Determine the [X, Y] coordinate at the center of the cell enclosing the given text.  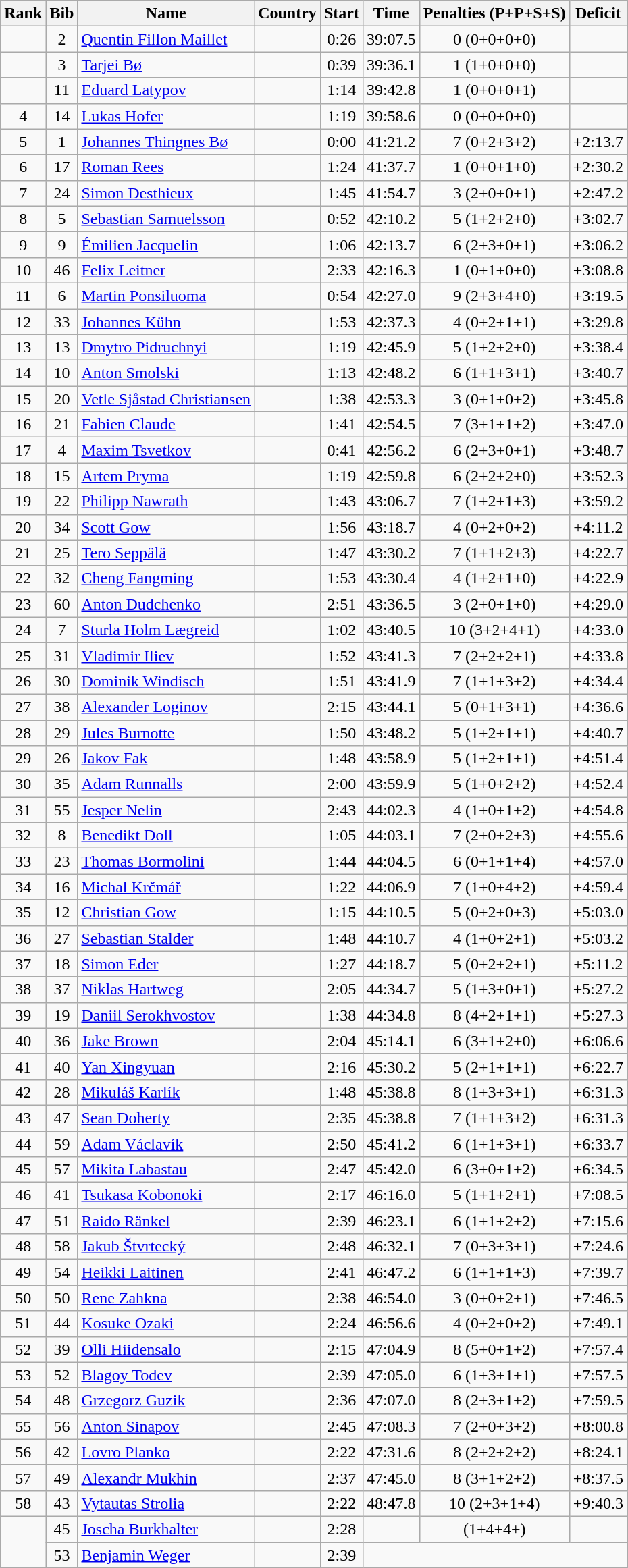
1:14 [342, 90]
Émilien Jacquelin [166, 244]
43:59.9 [391, 784]
5 (1+3+0+1) [494, 990]
+4:57.0 [598, 861]
+7:57.5 [598, 1375]
Lovro Planko [166, 1452]
1:45 [342, 193]
Adam Václavík [166, 1144]
+7:15.6 [598, 1221]
43:58.9 [391, 759]
Grzegorz Guzik [166, 1401]
Daniil Serokhvostov [166, 1015]
2:33 [342, 270]
Johannes Thingnes Bø [166, 142]
39:07.5 [391, 39]
Anton Sinapov [166, 1426]
+4:51.4 [598, 759]
Anton Smolski [166, 373]
1:56 [342, 527]
Sturla Holm Lægreid [166, 630]
44:06.9 [391, 887]
44:03.1 [391, 836]
44:04.5 [391, 861]
Rene Zahkna [166, 1298]
Lukas Hofer [166, 116]
Raido Ränkel [166, 1221]
Jakov Fak [166, 759]
42:16.3 [391, 270]
+9:40.3 [598, 1503]
7 (2+0+2+3) [494, 836]
Michal Krčmář [166, 887]
+4:11.2 [598, 527]
43:41.9 [391, 681]
1:22 [342, 887]
Tarjei Bø [166, 65]
44:10.7 [391, 938]
1 (0+0+0+1) [494, 90]
+3:59.2 [598, 502]
42:53.3 [391, 399]
Name [166, 13]
1:27 [342, 964]
2:51 [342, 604]
43:48.2 [391, 732]
Penalties (P+P+S+S) [494, 13]
8 (2+3+1+2) [494, 1401]
Joscha Burkhalter [166, 1529]
46:32.1 [391, 1247]
5 (2+1+1+1) [494, 1066]
+7:08.5 [598, 1195]
1:43 [342, 502]
42:48.2 [391, 373]
41:54.7 [391, 193]
Sebastian Stalder [166, 938]
Simon Eder [166, 964]
6 (1+3+1+1) [494, 1375]
Mikuláš Karlík [166, 1092]
+6:22.7 [598, 1066]
8 (4+2+1+1) [494, 1015]
Alexander Loginov [166, 707]
Artem Pryma [166, 476]
7 (0+2+3+2) [494, 142]
1:52 [342, 655]
2:17 [342, 1195]
5 (1+0+2+2) [494, 784]
44:02.3 [391, 810]
4 (1+0+2+1) [494, 938]
+4:54.8 [598, 810]
46:23.1 [391, 1221]
7 (1+2+1+3) [494, 502]
48:47.8 [391, 1503]
4 (0+2+1+1) [494, 322]
3 [62, 65]
47:08.3 [391, 1426]
45:42.0 [391, 1170]
2:47 [342, 1170]
+2:30.2 [598, 167]
3 (2+0+1+0) [494, 604]
2:48 [342, 1247]
44:34.8 [391, 1015]
Cheng Fangming [166, 578]
+5:27.3 [598, 1015]
Benjamin Weger [166, 1555]
+7:57.4 [598, 1349]
+4:52.4 [598, 784]
Blagoy Todev [166, 1375]
43:30.2 [391, 553]
+3:06.2 [598, 244]
+6:06.6 [598, 1041]
5 (0+2+2+1) [494, 964]
1 [62, 142]
7 (1+1+2+3) [494, 553]
+3:38.4 [598, 348]
+3:02.7 [598, 219]
46:16.0 [391, 1195]
Rank [23, 13]
2:16 [342, 1066]
Philipp Nawrath [166, 502]
46:54.0 [391, 1298]
+4:59.4 [598, 887]
Alexandr Mukhin [166, 1478]
59 [62, 1144]
Thomas Bormolini [166, 861]
+8:00.8 [598, 1426]
Anton Dudchenko [166, 604]
Fabien Claude [166, 425]
Yan Xingyuan [166, 1066]
1:24 [342, 167]
+2:47.2 [598, 193]
+4:34.4 [598, 681]
6 (1+1+2+2) [494, 1221]
+5:03.2 [598, 938]
+7:24.6 [598, 1247]
0:26 [342, 39]
Jake Brown [166, 1041]
2:04 [342, 1041]
2 [62, 39]
2:50 [342, 1144]
Roman Rees [166, 167]
8 (2+2+2+2) [494, 1452]
42:37.3 [391, 322]
Country [288, 13]
7 (1+0+4+2) [494, 887]
+4:22.7 [598, 553]
1:44 [342, 861]
2:00 [342, 784]
1:41 [342, 425]
+4:29.0 [598, 604]
42:59.8 [391, 476]
(1+4+4+) [494, 1529]
1 (1+0+0+0) [494, 65]
7 (0+3+3+1) [494, 1247]
Benedikt Doll [166, 836]
+7:46.5 [598, 1298]
Time [391, 13]
Vytautas Strolia [166, 1503]
+7:59.5 [598, 1401]
46:47.2 [391, 1272]
42:54.5 [391, 425]
+4:33.0 [598, 630]
2:45 [342, 1426]
6 (2+2+2+0) [494, 476]
6 (1+1+1+3) [494, 1272]
Vladimir Iliev [166, 655]
3 (0+1+0+2) [494, 399]
41:21.2 [391, 142]
44:18.7 [391, 964]
Sebastian Samuelsson [166, 219]
2:24 [342, 1324]
Eduard Latypov [166, 90]
7 (2+2+2+1) [494, 655]
45:30.2 [391, 1066]
6 (0+1+1+4) [494, 861]
+6:34.5 [598, 1170]
+4:55.6 [598, 836]
+7:39.7 [598, 1272]
45:41.2 [391, 1144]
41:37.7 [391, 167]
+4:33.8 [598, 655]
+5:03.0 [598, 913]
+4:40.7 [598, 732]
Start [342, 13]
Niklas Hartweg [166, 990]
1 (0+1+0+0) [494, 270]
Kosuke Ozaki [166, 1324]
42:27.0 [391, 296]
43:40.5 [391, 630]
1:13 [342, 373]
Olli Hiidensalo [166, 1349]
6 (3+0+1+2) [494, 1170]
3 (0+0+2+1) [494, 1298]
+2:13.7 [598, 142]
+4:22.9 [598, 578]
10 (2+3+1+4) [494, 1503]
43:06.7 [391, 502]
+3:40.7 [598, 373]
1:50 [342, 732]
6 (3+1+2+0) [494, 1041]
47:45.0 [391, 1478]
7 (3+1+1+2) [494, 425]
1:06 [342, 244]
+3:47.0 [598, 425]
Maxim Tsvetkov [166, 450]
Bib [62, 13]
+3:19.5 [598, 296]
2:43 [342, 810]
2:05 [342, 990]
8 (3+1+2+2) [494, 1478]
4 (1+0+1+2) [494, 810]
43:44.1 [391, 707]
Jesper Nelin [166, 810]
0:41 [342, 450]
Felix Leitner [166, 270]
Scott Gow [166, 527]
10 (3+2+4+1) [494, 630]
47:05.0 [391, 1375]
+8:24.1 [598, 1452]
+4:36.6 [598, 707]
+5:27.2 [598, 990]
45:14.1 [391, 1041]
43:36.5 [391, 604]
3 (2+0+0+1) [494, 193]
43:41.3 [391, 655]
60 [62, 604]
Mikita Labastau [166, 1170]
42:56.2 [391, 450]
+8:37.5 [598, 1478]
46:56.6 [391, 1324]
39:42.8 [391, 90]
+6:33.7 [598, 1144]
39:58.6 [391, 116]
1:15 [342, 913]
Sean Doherty [166, 1118]
1:47 [342, 553]
+3:52.3 [598, 476]
Dominik Windisch [166, 681]
0:52 [342, 219]
1:02 [342, 630]
42:13.7 [391, 244]
0:39 [342, 65]
42:45.9 [391, 348]
43:30.4 [391, 578]
2:38 [342, 1298]
5 (1+1+2+1) [494, 1195]
47:31.6 [391, 1452]
Tero Seppälä [166, 553]
39:36.1 [391, 65]
44:34.7 [391, 990]
Johannes Kühn [166, 322]
+3:45.8 [598, 399]
+3:48.7 [598, 450]
5 (0+2+0+3) [494, 913]
+3:08.8 [598, 270]
2:41 [342, 1272]
1:51 [342, 681]
Jules Burnotte [166, 732]
8 (1+3+3+1) [494, 1092]
44:10.5 [391, 913]
+7:49.1 [598, 1324]
47:07.0 [391, 1401]
0:00 [342, 142]
Dmytro Pidruchnyi [166, 348]
Christian Gow [166, 913]
4 (1+2+1+0) [494, 578]
Jakub Štvrtecký [166, 1247]
7 (2+0+3+2) [494, 1426]
2:36 [342, 1401]
Vetle Sjåstad Christiansen [166, 399]
+3:29.8 [598, 322]
42:10.2 [391, 219]
8 (5+0+1+2) [494, 1349]
0:54 [342, 296]
Quentin Fillon Maillet [166, 39]
1:05 [342, 836]
Heikki Laitinen [166, 1272]
5 (0+1+3+1) [494, 707]
Simon Desthieux [166, 193]
9 (2+3+4+0) [494, 296]
47:04.9 [391, 1349]
43:18.7 [391, 527]
+5:11.2 [598, 964]
Tsukasa Kobonoki [166, 1195]
Adam Runnalls [166, 784]
1 (0+0+1+0) [494, 167]
2:35 [342, 1118]
2:28 [342, 1529]
2:37 [342, 1478]
Martin Ponsiluoma [166, 296]
Deficit [598, 13]
